Locate the cell with the specified text and output its (x, y) center coordinate. 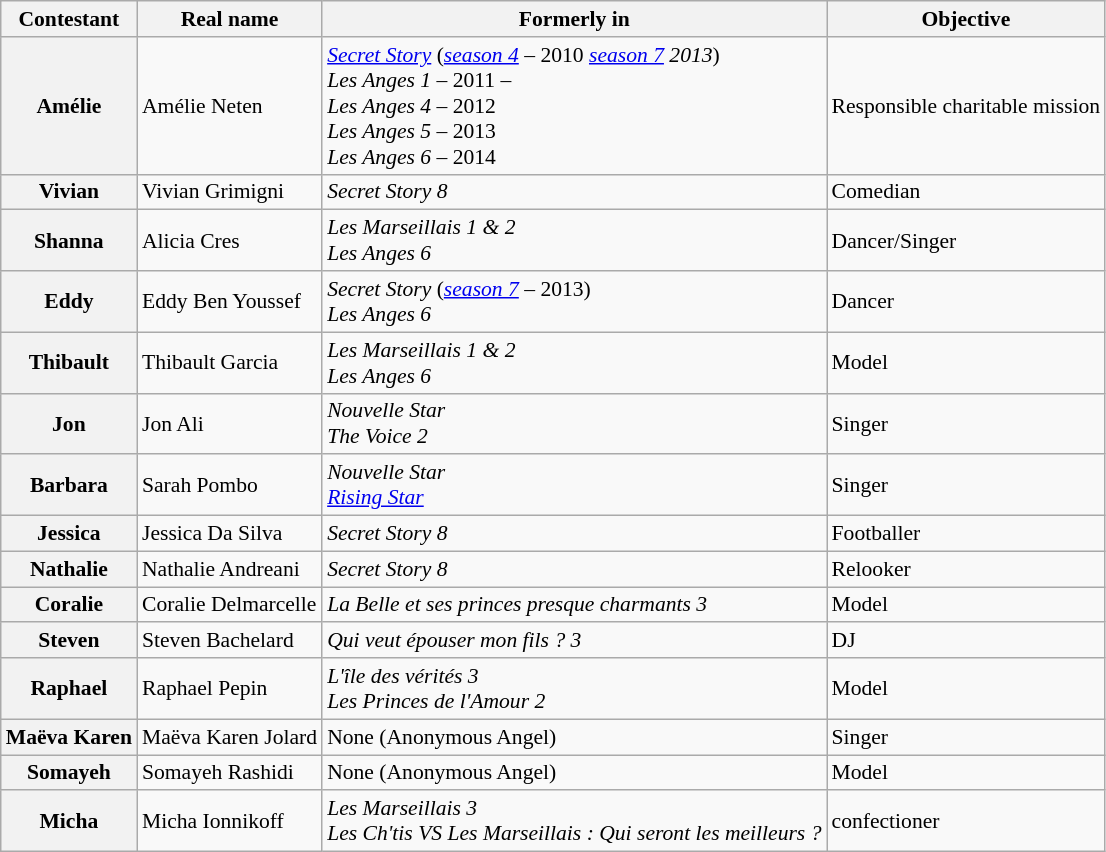
Secret Story (season 4 – 2010 season 7 2013) Les Anges 1 – 2011 – Les Anges 4 – 2012 Les Anges 5 – 2013 Les Anges 6 – 2014 (574, 106)
Sarah Pombo (230, 486)
Jon Ali (230, 424)
Raphael (69, 688)
Relooker (966, 569)
Footballer (966, 534)
Alicia Cres (230, 240)
Jon (69, 424)
Secret Story (season 7 – 2013) Les Anges 6 (574, 302)
Shanna (69, 240)
Dancer (966, 302)
Nathalie (69, 569)
confectioner (966, 822)
Thibault Garcia (230, 362)
Amélie Neten (230, 106)
Nathalie Andreani (230, 569)
Somayeh (69, 773)
Amélie (69, 106)
La Belle et ses princes presque charmants 3 (574, 605)
Qui veut épouser mon fils ? 3 (574, 641)
Nouvelle Star Rising Star (574, 486)
L'île des vérités 3 Les Princes de l'Amour 2 (574, 688)
Objective (966, 19)
Micha (69, 822)
Raphael Pepin (230, 688)
Somayeh Rashidi (230, 773)
Contestant (69, 19)
Comedian (966, 192)
Coralie Delmarcelle (230, 605)
Responsible charitable mission (966, 106)
Nouvelle Star The Voice 2 (574, 424)
Jessica Da Silva (230, 534)
DJ (966, 641)
Formerly in (574, 19)
Thibault (69, 362)
Micha Ionnikoff (230, 822)
Steven (69, 641)
Eddy (69, 302)
Maëva Karen (69, 737)
Vivian Grimigni (230, 192)
Steven Bachelard (230, 641)
Jessica (69, 534)
Coralie (69, 605)
Real name (230, 19)
Les Marseillais 3 Les Ch'tis VS Les Marseillais : Qui seront les meilleurs ? (574, 822)
Vivian (69, 192)
Barbara (69, 486)
Maëva Karen Jolard (230, 737)
Eddy Ben Youssef (230, 302)
Dancer/Singer (966, 240)
